From the cell containing the given text, extract its center point as (X, Y) coordinate. 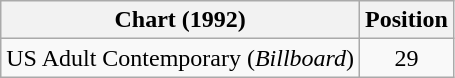
29 (407, 58)
US Adult Contemporary (Billboard) (180, 58)
Chart (1992) (180, 20)
Position (407, 20)
